Return (X, Y) of the center of cell containing provided text 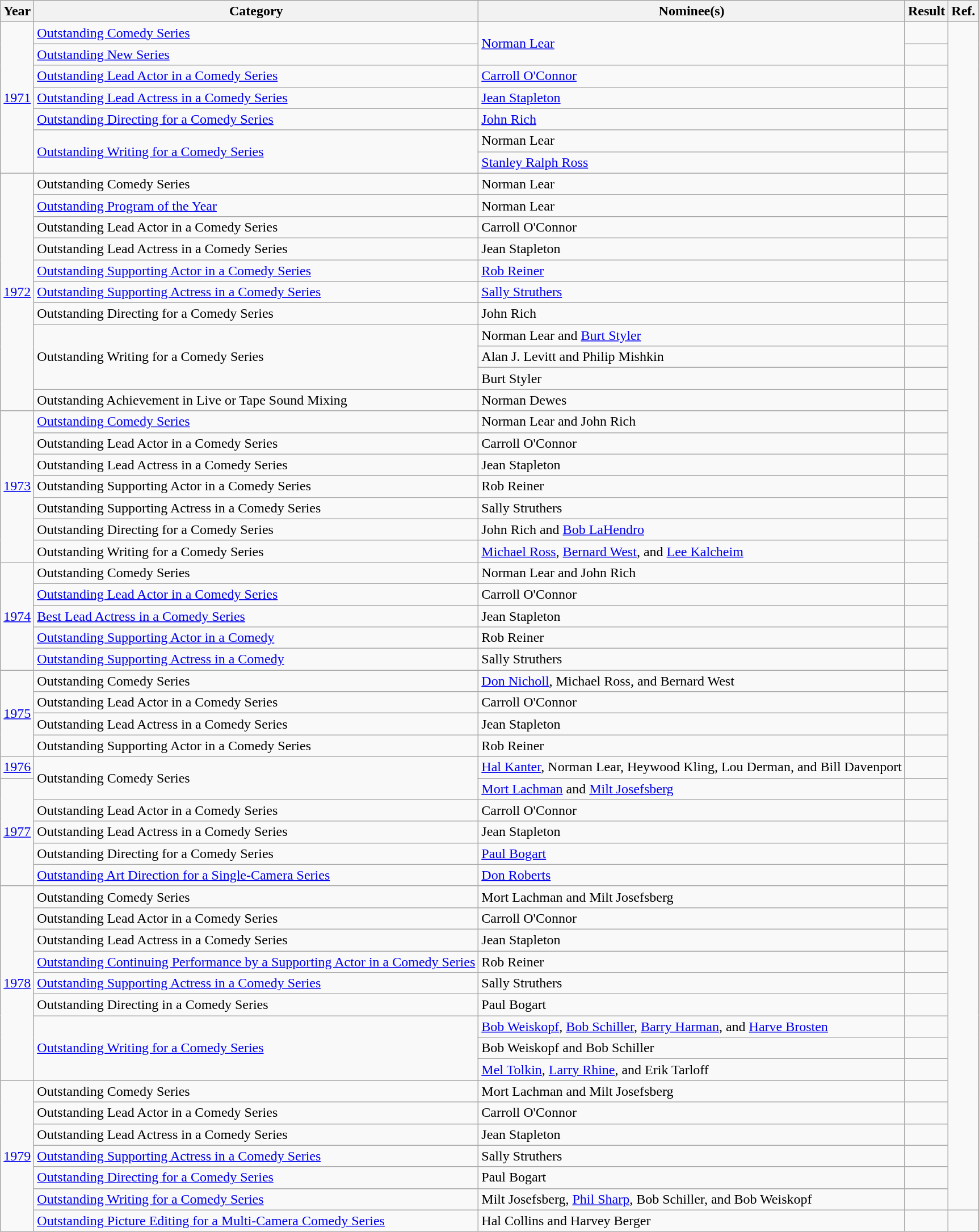
1979 (17, 1156)
Bob Weiskopf, Bob Schiller, Barry Harman, and Harve Brosten (692, 1027)
1977 (17, 832)
Bob Weiskopf and Bob Schiller (692, 1048)
Outstanding New Series (257, 54)
Outstanding Achievement in Live or Tape Sound Mixing (257, 400)
1978 (17, 983)
Don Roberts (692, 875)
Nominee(s) (692, 11)
Result (926, 11)
1976 (17, 767)
Outstanding Art Direction for a Single-Camera Series (257, 875)
Outstanding Supporting Actor in a Comedy (257, 638)
Alan J. Levitt and Philip Mishkin (692, 357)
1973 (17, 486)
Milt Josefsberg, Phil Sharp, Bob Schiller, and Bob Weiskopf (692, 1199)
1975 (17, 713)
Best Lead Actress in a Comedy Series (257, 616)
Stanley Ralph Ross (692, 162)
1972 (17, 292)
1974 (17, 616)
Don Nicholl, Michael Ross, and Bernard West (692, 681)
Outstanding Directing in a Comedy Series (257, 1005)
Outstanding Picture Editing for a Multi-Camera Comedy Series (257, 1221)
Norman Lear and Burt Styler (692, 335)
Outstanding Supporting Actress in a Comedy (257, 659)
Mel Tolkin, Larry Rhine, and Erik Tarloff (692, 1070)
Category (257, 11)
Michael Ross, Bernard West, and Lee Kalcheim (692, 551)
Year (17, 11)
Burt Styler (692, 379)
1971 (17, 98)
Hal Collins and Harvey Berger (692, 1221)
Outstanding Continuing Performance by a Supporting Actor in a Comedy Series (257, 962)
Hal Kanter, Norman Lear, Heywood Kling, Lou Derman, and Bill Davenport (692, 767)
Outstanding Program of the Year (257, 205)
John Rich and Bob LaHendro (692, 529)
Ref. (964, 11)
Norman Dewes (692, 400)
